Return the (x, y) coordinate for the center point of the cell that contains the specified text.  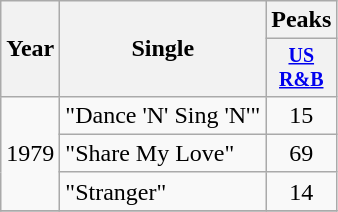
USR&B (302, 68)
15 (302, 115)
Single (163, 49)
1979 (30, 153)
Year (30, 49)
"Dance 'N' Sing 'N'" (163, 115)
14 (302, 191)
Peaks (302, 20)
"Stranger" (163, 191)
69 (302, 153)
"Share My Love" (163, 153)
